Output the (X, Y) coordinate of the center of the cell containing the given text.  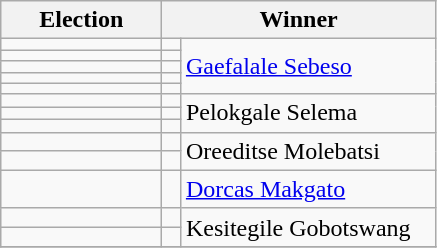
Election (82, 20)
Oreeditse Molebatsi (308, 151)
Pelokgale Selema (308, 113)
Gaefalale Sebeso (308, 66)
Dorcas Makgato (308, 189)
Winner (299, 20)
Kesitegile Gobotswang (308, 227)
